Locate the cell with the specified text and output its (X, Y) center coordinate. 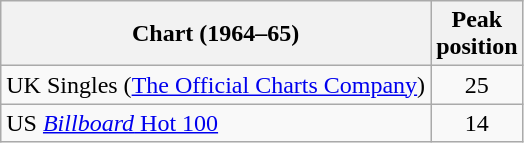
US Billboard Hot 100 (216, 123)
25 (477, 85)
14 (477, 123)
Chart (1964–65) (216, 34)
Peakposition (477, 34)
UK Singles (The Official Charts Company) (216, 85)
